Find where the given text appears and provide that cell's center as [X, Y] coordinate. 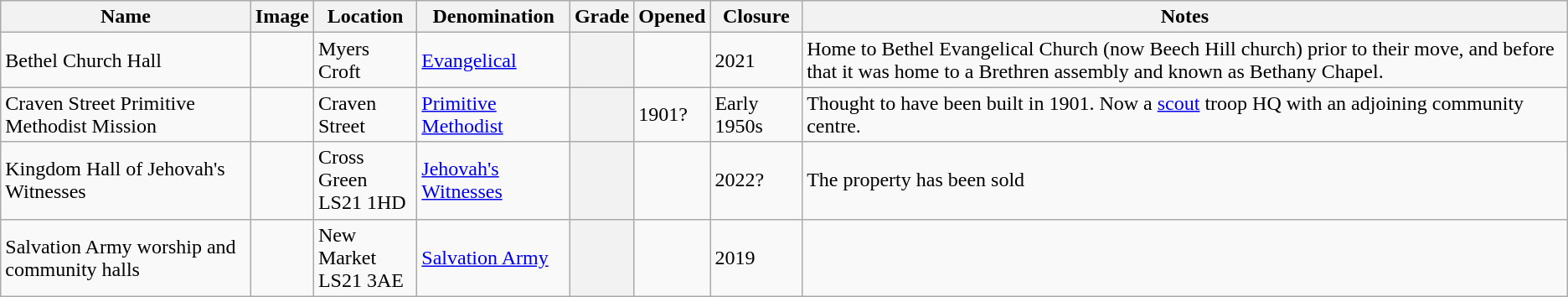
Salvation Army worship and community halls [126, 258]
Closure [756, 17]
New MarketLS21 3AE [365, 258]
Jehovah's Witnesses [494, 180]
Early 1950s [756, 114]
The property has been sold [1185, 180]
Bethel Church Hall [126, 60]
Primitive Methodist [494, 114]
Evangelical [494, 60]
2022? [756, 180]
Salvation Army [494, 258]
Image [281, 17]
Opened [672, 17]
2021 [756, 60]
Cross GreenLS21 1HD [365, 180]
Thought to have been built in 1901. Now a scout troop HQ with an adjoining community centre. [1185, 114]
Denomination [494, 17]
Location [365, 17]
2019 [756, 258]
1901? [672, 114]
Craven Street Primitive Methodist Mission [126, 114]
Craven Street [365, 114]
Myers Croft [365, 60]
Grade [601, 17]
Kingdom Hall of Jehovah's Witnesses [126, 180]
Name [126, 17]
Notes [1185, 17]
